From the cell containing the given text, extract its center point as (x, y) coordinate. 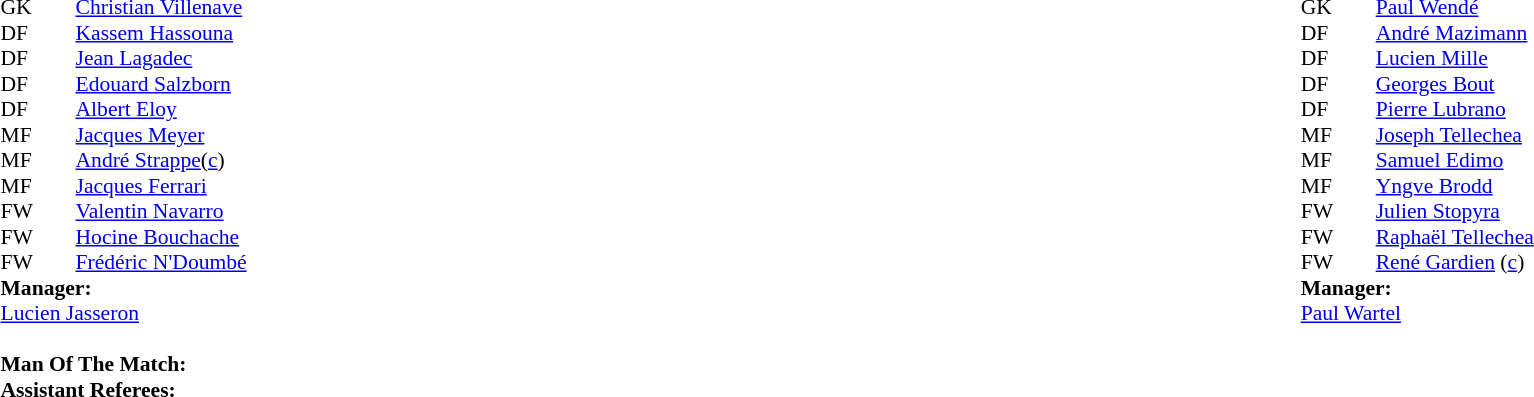
Edouard Salzborn (162, 84)
Georges Bout (1455, 84)
Frédéric N'Doumbé (162, 263)
Samuel Edimo (1455, 161)
André Strappe(c) (162, 161)
André Mazimann (1455, 33)
Julien Stopyra (1455, 211)
Joseph Tellechea (1455, 135)
Paul Wartel (1418, 313)
Jacques Ferrari (162, 186)
Jacques Meyer (162, 135)
Pierre Lubrano (1455, 109)
Jean Lagadec (162, 59)
Raphaël Tellechea (1455, 237)
Valentin Navarro (162, 211)
Yngve Brodd (1455, 186)
Kassem Hassouna (162, 33)
Hocine Bouchache (162, 237)
Lucien Mille (1455, 59)
Albert Eloy (162, 109)
René Gardien (c) (1455, 263)
